Return the [X, Y] coordinate for the center point of the cell that contains the specified text.  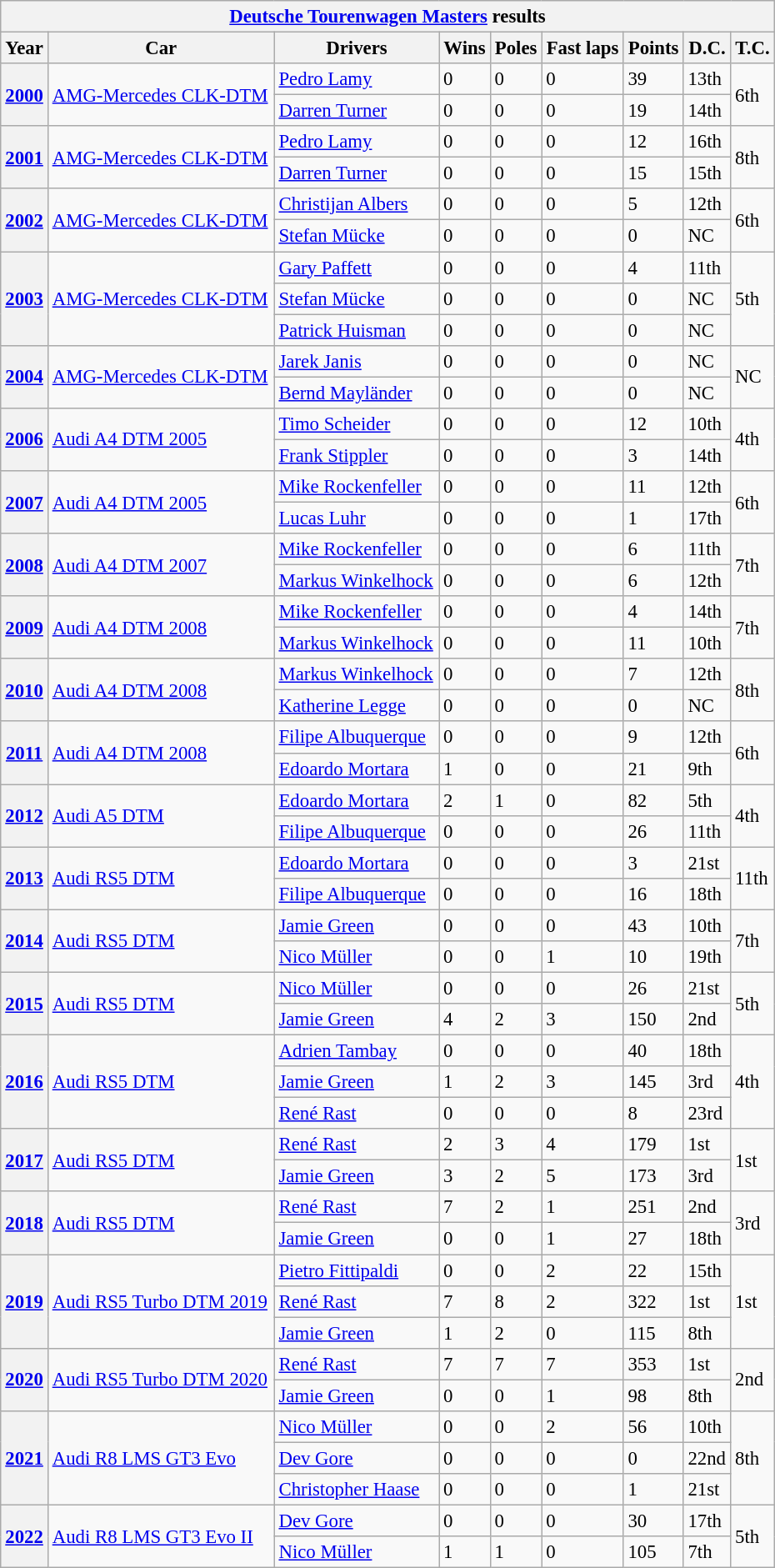
82 [653, 800]
Gary Paffett [357, 268]
21 [653, 769]
Audi A5 DTM [161, 815]
Adrien Tambay [357, 1051]
2022 [25, 1535]
2021 [25, 1459]
105 [653, 1552]
15 [653, 173]
2011 [25, 754]
2018 [25, 1224]
23rd [707, 1114]
22nd [707, 1458]
T.C. [752, 48]
Christijan Albers [357, 204]
2020 [25, 1379]
10 [653, 957]
Drivers [357, 48]
16th [707, 142]
Timo Scheider [357, 424]
145 [653, 1082]
2007 [25, 502]
2019 [25, 1302]
Points [653, 48]
Poles [516, 48]
98 [653, 1395]
9th [707, 769]
2008 [25, 565]
179 [653, 1145]
173 [653, 1176]
56 [653, 1427]
2013 [25, 879]
2015 [25, 1004]
Frank Stippler [357, 455]
16 [653, 894]
Jarek Janis [357, 361]
2014 [25, 940]
Year [25, 48]
13th [707, 79]
19th [707, 957]
2009 [25, 627]
322 [653, 1301]
115 [653, 1333]
2002 [25, 220]
Audi R8 LMS GT3 Evo [161, 1459]
150 [653, 1019]
Fast laps [582, 48]
22 [653, 1270]
251 [653, 1208]
39 [653, 79]
Christopher Haase [357, 1490]
Audi RS5 Turbo DTM 2019 [161, 1302]
27 [653, 1239]
43 [653, 925]
Deutsche Tourenwagen Masters results [387, 17]
Lucas Luhr [357, 518]
19 [653, 111]
2000 [25, 95]
Audi RS5 Turbo DTM 2020 [161, 1379]
Audi R8 LMS GT3 Evo II [161, 1535]
D.C. [707, 48]
Bernd Mayländer [357, 393]
40 [653, 1051]
2006 [25, 440]
Audi A4 DTM 2007 [161, 565]
Car [161, 48]
2012 [25, 815]
2003 [25, 298]
Patrick Huisman [357, 330]
2010 [25, 690]
2004 [25, 377]
30 [653, 1520]
2016 [25, 1082]
2017 [25, 1160]
353 [653, 1364]
2001 [25, 157]
Katherine Legge [357, 706]
Pietro Fittipaldi [357, 1270]
9 [653, 738]
Wins [465, 48]
